Scan for the cell matching the given text and deliver its (x, y) coordinate at center. 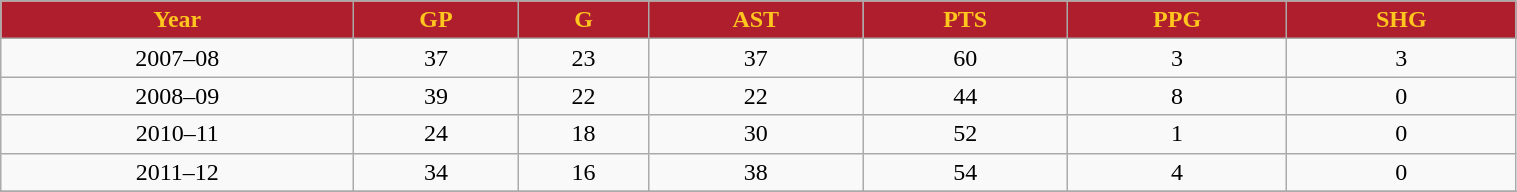
SHG (1402, 20)
60 (965, 58)
G (583, 20)
2007–08 (178, 58)
18 (583, 134)
4 (1176, 172)
PTS (965, 20)
1 (1176, 134)
2011–12 (178, 172)
52 (965, 134)
PPG (1176, 20)
38 (756, 172)
30 (756, 134)
24 (436, 134)
GP (436, 20)
34 (436, 172)
16 (583, 172)
44 (965, 96)
39 (436, 96)
Year (178, 20)
23 (583, 58)
2008–09 (178, 96)
54 (965, 172)
2010–11 (178, 134)
AST (756, 20)
8 (1176, 96)
